Identify which cell holds the provided text, then report its [X, Y] central coordinate. 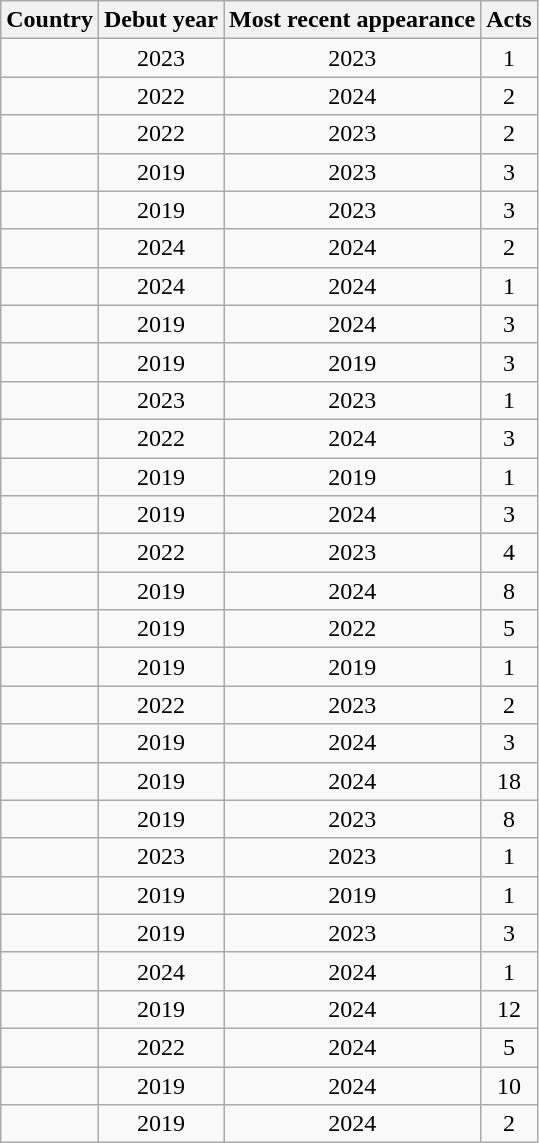
Most recent appearance [352, 20]
10 [509, 1085]
18 [509, 781]
Country [50, 20]
4 [509, 553]
Acts [509, 20]
Debut year [160, 20]
12 [509, 1009]
